From the cell containing the given text, extract its center point as [x, y] coordinate. 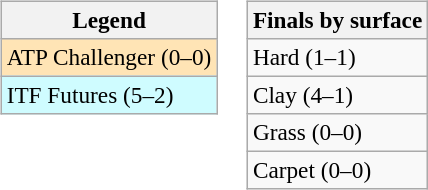
Legend [108, 20]
Hard (1–1) [337, 57]
ATP Challenger (0–0) [108, 57]
Carpet (0–0) [337, 171]
Clay (4–1) [337, 95]
Grass (0–0) [337, 133]
ITF Futures (5–2) [108, 95]
Finals by surface [337, 20]
